Scan for the cell matching the given text and deliver its (X, Y) coordinate at center. 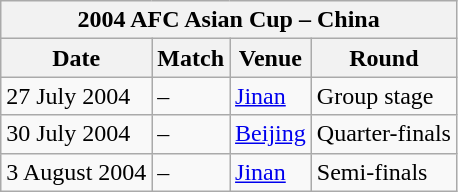
Match (191, 58)
3 August 2004 (76, 172)
Group stage (384, 96)
Beijing (271, 134)
30 July 2004 (76, 134)
Semi-finals (384, 172)
27 July 2004 (76, 96)
Date (76, 58)
Round (384, 58)
Venue (271, 58)
Quarter-finals (384, 134)
2004 AFC Asian Cup – China (229, 20)
